Extract the [X, Y] coordinate from the center of the cell holding the provided text.  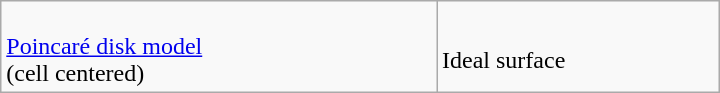
Ideal surface [578, 47]
Poincaré disk model(cell centered) [219, 47]
